Pinpoint the cell where the given text exists, returning its [x, y] midpoint coordinate. 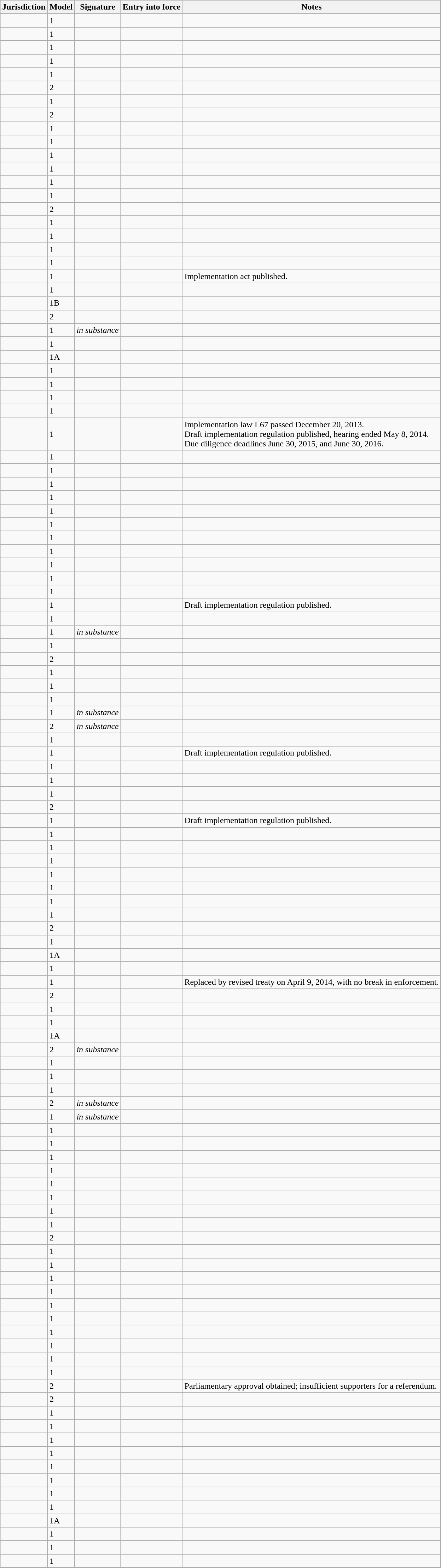
Signature [98, 7]
Jurisdiction [24, 7]
Implementation act published. [312, 276]
Notes [312, 7]
Replaced by revised treaty on April 9, 2014, with no break in enforcement. [312, 982]
Parliamentary approval obtained; insufficient supporters for a referendum. [312, 1386]
Entry into force [151, 7]
1B [61, 303]
Model [61, 7]
